Detect which cell encompasses the target text, then output its (X, Y) center coordinate. 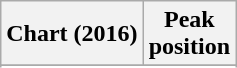
Peak position (189, 34)
Chart (2016) (72, 34)
